Provide the [x, y] coordinate of the cell's center where the given text is located.  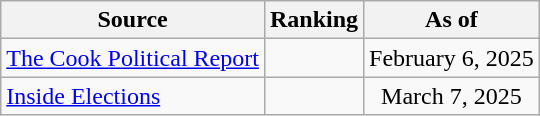
As of [452, 20]
The Cook Political Report [133, 58]
February 6, 2025 [452, 58]
Inside Elections [133, 96]
Ranking [314, 20]
March 7, 2025 [452, 96]
Source [133, 20]
